Determine the (x, y) coordinate at the center of the cell enclosing the given text.  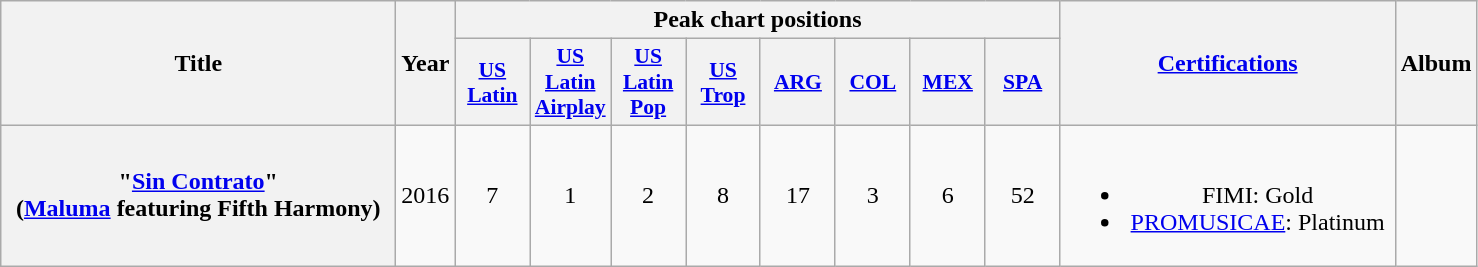
6 (948, 195)
2016 (426, 195)
1 (570, 195)
2 (648, 195)
"Sin Contrato"(Maluma featuring Fifth Harmony) (198, 195)
8 (724, 195)
3 (872, 195)
7 (492, 195)
COL (872, 82)
FIMI: GoldPROMUSICAE: Platinum (1228, 195)
MEX (948, 82)
Year (426, 64)
USTrop (724, 82)
Certifications (1228, 64)
52 (1022, 195)
ARG (798, 82)
Title (198, 64)
USLatinAirplay (570, 82)
USLatinPop (648, 82)
Peak chart positions (758, 20)
SPA (1022, 82)
17 (798, 195)
USLatin (492, 82)
Album (1436, 64)
